From the cell containing the given text, extract its center point as (X, Y) coordinate. 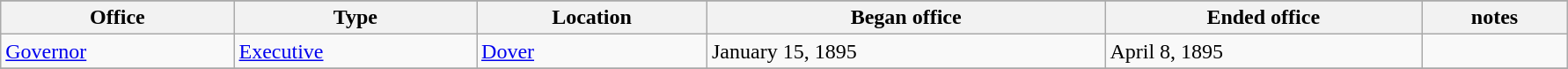
January 15, 1895 (905, 51)
Office (118, 18)
Location (592, 18)
Dover (592, 51)
Type (355, 18)
Ended office (1264, 18)
Began office (905, 18)
notes (1495, 18)
April 8, 1895 (1264, 51)
Executive (355, 51)
Governor (118, 51)
